From the cell containing the given text, extract its center point as (x, y) coordinate. 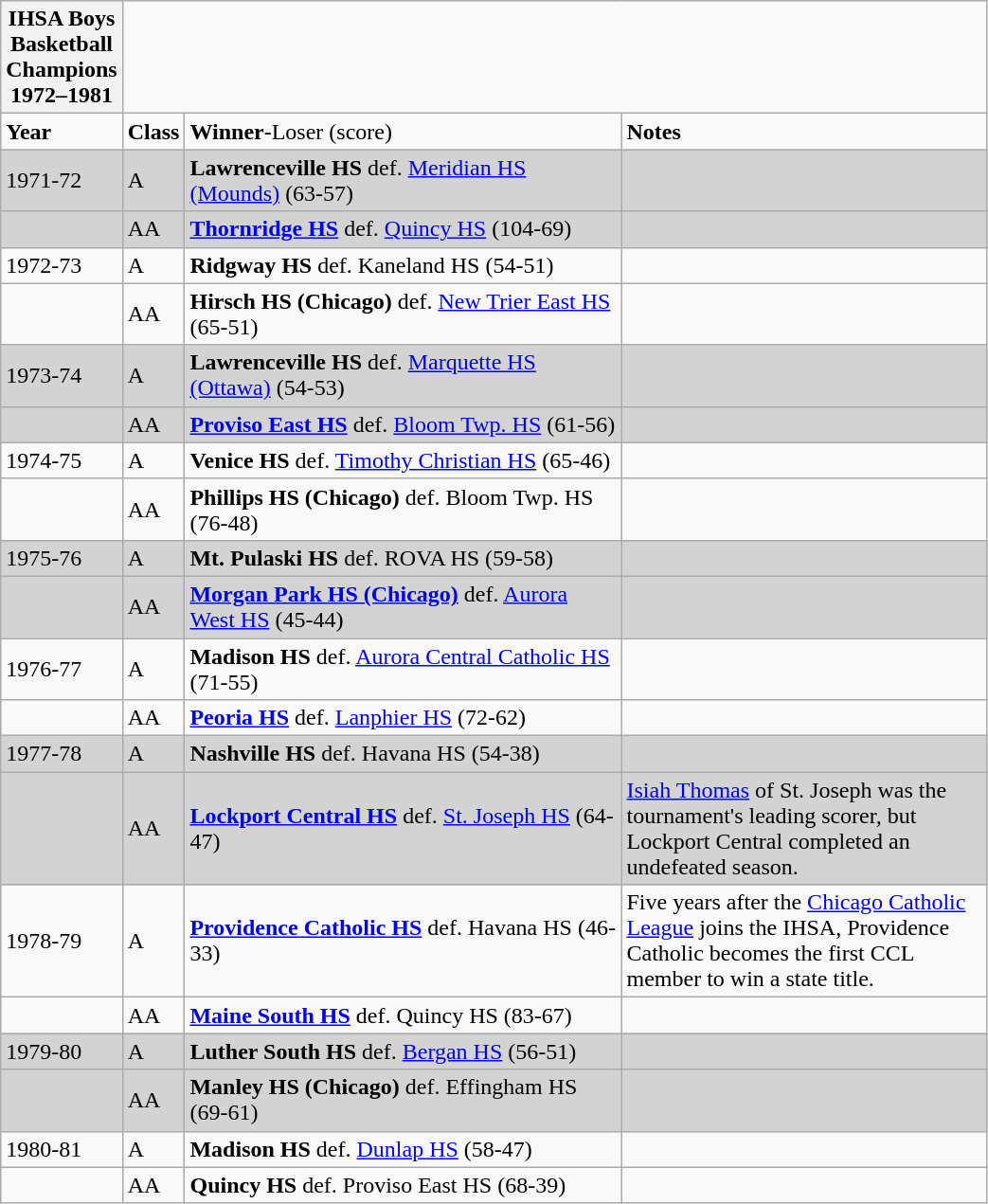
Hirsch HS (Chicago) def. New Trier East HS (65-51) (404, 314)
Mt. Pulaski HS def. ROVA HS (59-58) (404, 558)
Madison HS def. Aurora Central Catholic HS (71-55) (404, 669)
Madison HS def. Dunlap HS (58-47) (404, 1149)
Thornridge HS def. Quincy HS (104-69) (404, 229)
1974-75 (62, 460)
Winner-Loser (score) (404, 132)
1977-78 (62, 754)
Notes (804, 132)
Five years after the Chicago Catholic League joins the IHSA, Providence Catholic becomes the first CCL member to win a state title. (804, 942)
1971-72 (62, 180)
Peoria HS def. Lanphier HS (72-62) (404, 718)
Lawrenceville HS def. Marquette HS (Ottawa) (54-53) (404, 375)
Class (153, 132)
Venice HS def. Timothy Christian HS (65-46) (404, 460)
1980-81 (62, 1149)
1976-77 (62, 669)
Quincy HS def. Proviso East HS (68-39) (404, 1185)
Manley HS (Chicago) def. Effingham HS (69-61) (404, 1101)
Ridgway HS def. Kaneland HS (54-51) (404, 265)
Proviso East HS def. Bloom Twp. HS (61-56) (404, 424)
Nashville HS def. Havana HS (54-38) (404, 754)
1978-79 (62, 942)
1975-76 (62, 558)
1972-73 (62, 265)
1979-80 (62, 1051)
Year (62, 132)
Isiah Thomas of St. Joseph was the tournament's leading scorer, but Lockport Central completed an undefeated season. (804, 828)
Maine South HS def. Quincy HS (83-67) (404, 1015)
1973-74 (62, 375)
Providence Catholic HS def. Havana HS (46-33) (404, 942)
Morgan Park HS (Chicago) def. Aurora West HS (45-44) (404, 606)
Luther South HS def. Bergan HS (56-51) (404, 1051)
Lockport Central HS def. St. Joseph HS (64-47) (404, 828)
Phillips HS (Chicago) def. Bloom Twp. HS (76-48) (404, 510)
Lawrenceville HS def. Meridian HS (Mounds) (63-57) (404, 180)
IHSA Boys Basketball Champions 1972–1981 (62, 57)
